Return the [x, y] coordinate for the center point of the cell that contains the specified text.  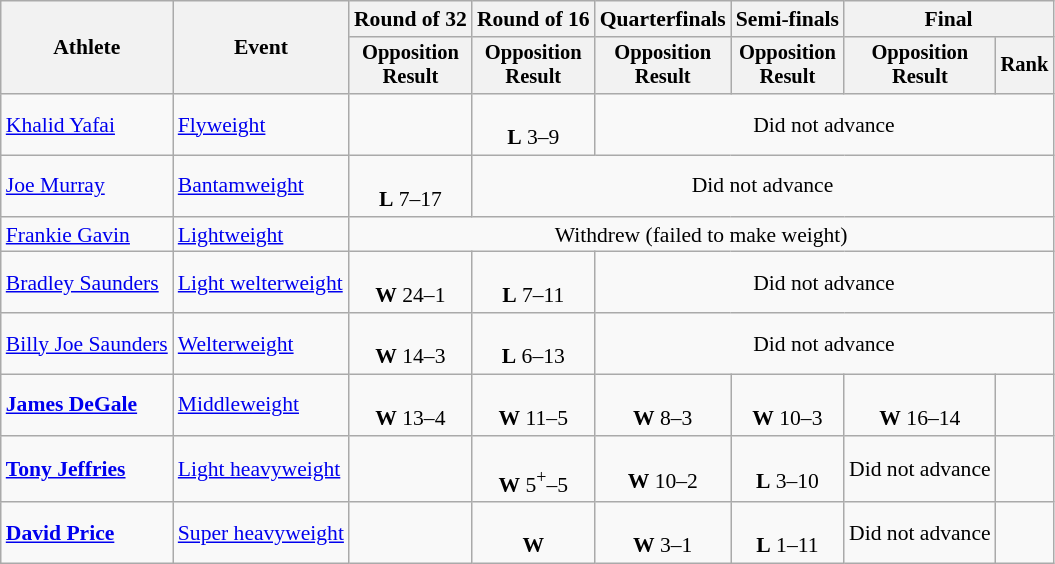
Flyweight [261, 124]
W 10–3 [788, 406]
W 3–1 [663, 534]
James DeGale [87, 406]
L 6–13 [534, 344]
David Price [87, 534]
Event [261, 48]
Joe Murray [87, 186]
Bradley Saunders [87, 282]
W 5+–5 [534, 470]
Round of 32 [410, 19]
Middleweight [261, 406]
Welterweight [261, 344]
L 7–17 [410, 186]
Khalid Yafai [87, 124]
Quarterfinals [663, 19]
W 13–4 [410, 406]
L 3–9 [534, 124]
Round of 16 [534, 19]
L 3–10 [788, 470]
L 7–11 [534, 282]
Semi-finals [788, 19]
W 10–2 [663, 470]
Athlete [87, 48]
Final [948, 19]
Tony Jeffries [87, 470]
Light welterweight [261, 282]
Frankie Gavin [87, 235]
L 1–11 [788, 534]
W 24–1 [410, 282]
Light heavyweight [261, 470]
W 8–3 [663, 406]
Withdrew (failed to make weight) [701, 235]
W 16–14 [920, 406]
Super heavyweight [261, 534]
W [534, 534]
W 11–5 [534, 406]
Bantamweight [261, 186]
W 14–3 [410, 344]
Lightweight [261, 235]
Billy Joe Saunders [87, 344]
Rank [1025, 66]
